Return the (X, Y) coordinate for the center point of the cell that contains the specified text.  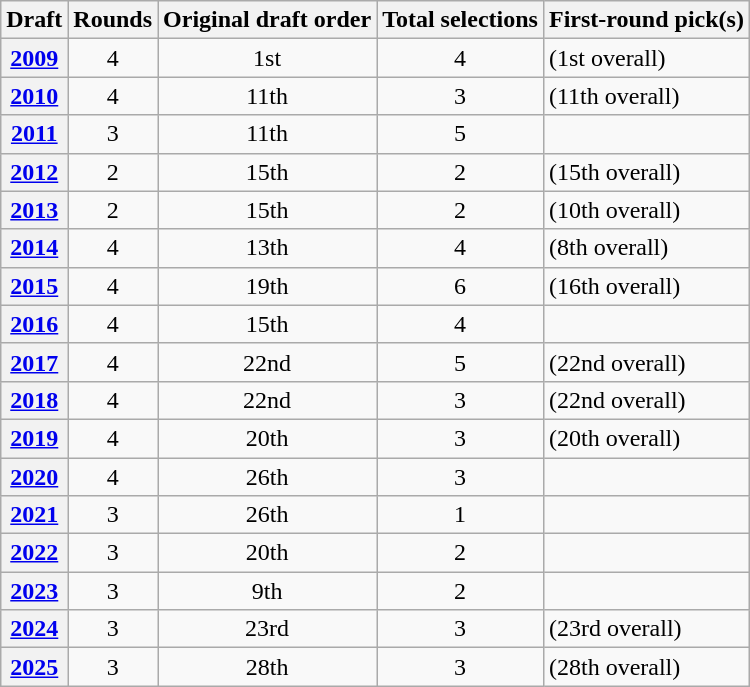
2015 (34, 286)
2021 (34, 515)
2019 (34, 438)
28th (268, 667)
(15th overall) (646, 172)
(8th overall) (646, 248)
2020 (34, 477)
(20th overall) (646, 438)
1st (268, 58)
Rounds (113, 20)
2025 (34, 667)
(28th overall) (646, 667)
(10th overall) (646, 210)
6 (460, 286)
2011 (34, 134)
2013 (34, 210)
2012 (34, 172)
2023 (34, 591)
(11th overall) (646, 96)
Original draft order (268, 20)
13th (268, 248)
9th (268, 591)
2016 (34, 324)
First-round pick(s) (646, 20)
2010 (34, 96)
2017 (34, 362)
19th (268, 286)
2024 (34, 629)
(1st overall) (646, 58)
2018 (34, 400)
2014 (34, 248)
(16th overall) (646, 286)
2009 (34, 58)
Total selections (460, 20)
Draft (34, 20)
23rd (268, 629)
2022 (34, 553)
(23rd overall) (646, 629)
1 (460, 515)
